Determine the (X, Y) coordinate at the center of the cell enclosing the given text.  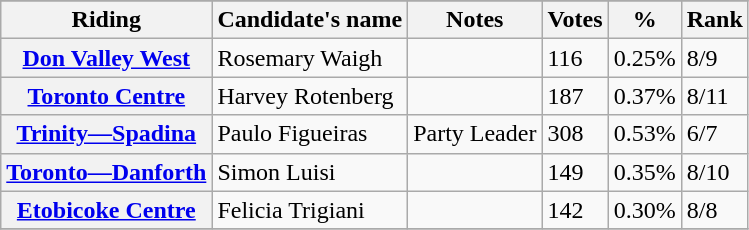
Toronto—Danforth (106, 172)
6/7 (714, 134)
Candidate's name (310, 20)
Paulo Figueiras (310, 134)
Notes (475, 20)
Party Leader (475, 134)
Felicia Trigiani (310, 210)
149 (575, 172)
Harvey Rotenberg (310, 96)
Votes (575, 20)
Trinity—Spadina (106, 134)
Etobicoke Centre (106, 210)
0.37% (644, 96)
142 (575, 210)
8/9 (714, 58)
% (644, 20)
8/11 (714, 96)
0.53% (644, 134)
8/8 (714, 210)
Toronto Centre (106, 96)
116 (575, 58)
0.30% (644, 210)
Don Valley West (106, 58)
0.25% (644, 58)
0.35% (644, 172)
8/10 (714, 172)
Simon Luisi (310, 172)
Rank (714, 20)
Riding (106, 20)
187 (575, 96)
308 (575, 134)
Rosemary Waigh (310, 58)
